Return [x, y] of the center of cell containing provided text 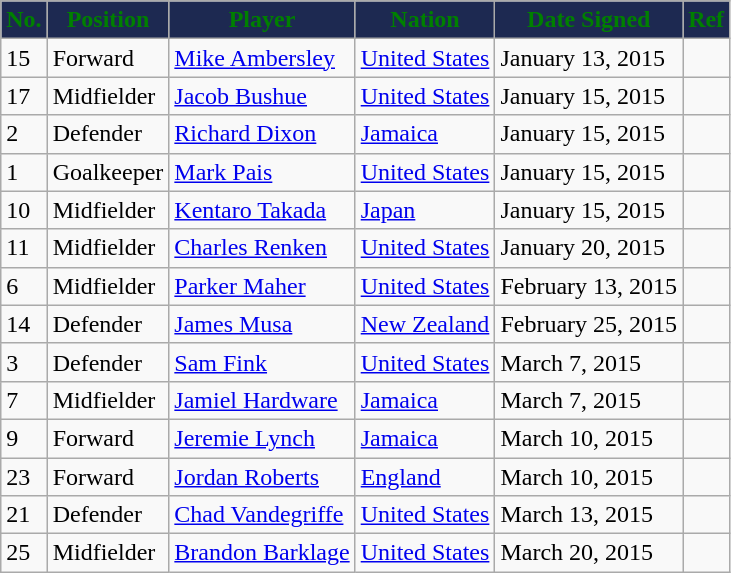
February 13, 2015 [589, 286]
Nation [425, 20]
23 [24, 477]
14 [24, 324]
Mark Pais [262, 172]
England [425, 477]
15 [24, 58]
21 [24, 515]
Richard Dixon [262, 134]
February 25, 2015 [589, 324]
January 13, 2015 [589, 58]
No. [24, 20]
Mike Ambersley [262, 58]
Jacob Bushue [262, 96]
25 [24, 553]
7 [24, 400]
9 [24, 438]
Goalkeeper [108, 172]
Jamiel Hardware [262, 400]
11 [24, 248]
March 13, 2015 [589, 515]
1 [24, 172]
2 [24, 134]
Charles Renken [262, 248]
Jordan Roberts [262, 477]
Chad Vandegriffe [262, 515]
3 [24, 362]
Japan [425, 210]
Position [108, 20]
Ref [706, 20]
Date Signed [589, 20]
New Zealand [425, 324]
10 [24, 210]
17 [24, 96]
Jeremie Lynch [262, 438]
Kentaro Takada [262, 210]
Parker Maher [262, 286]
Sam Fink [262, 362]
January 20, 2015 [589, 248]
Player [262, 20]
Brandon Barklage [262, 553]
James Musa [262, 324]
6 [24, 286]
March 20, 2015 [589, 553]
